Search for the cell housing the specified text and yield its [x, y] center coordinate. 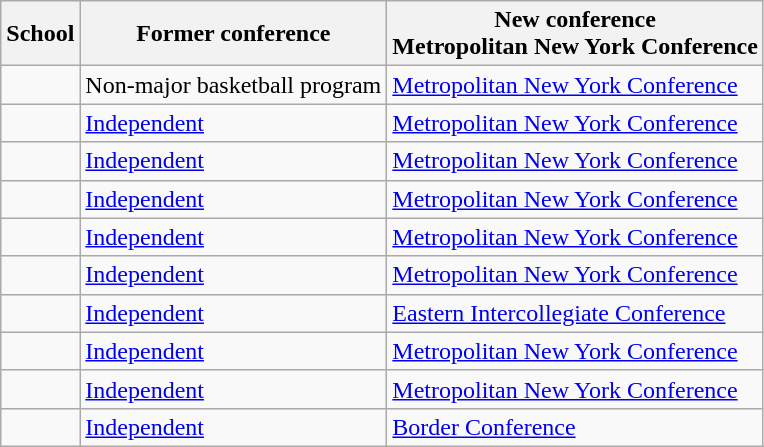
Former conference [234, 34]
Eastern Intercollegiate Conference [576, 313]
New conferenceMetropolitan New York Conference [576, 34]
Border Conference [576, 427]
School [40, 34]
Non-major basketball program [234, 85]
